Locate the cell with the specified text and output its [x, y] center coordinate. 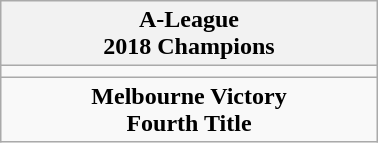
A-League2018 Champions [189, 34]
Melbourne VictoryFourth Title [189, 110]
